Extract the [x, y] coordinate from the center of the cell holding the provided text.  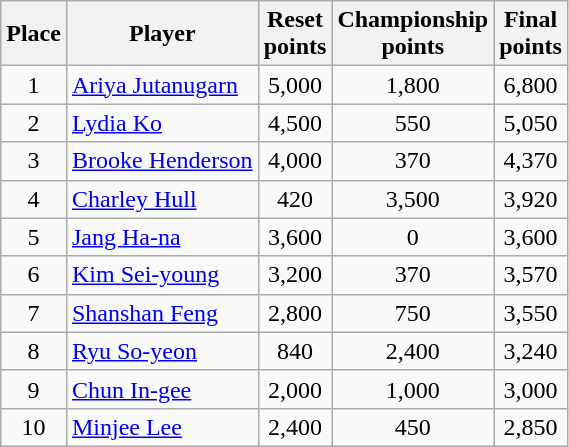
450 [413, 427]
Ariya Jutanugarn [162, 85]
7 [34, 313]
6,800 [531, 85]
3,500 [413, 199]
4,500 [295, 123]
4 [34, 199]
5,000 [295, 85]
2,000 [295, 389]
2,850 [531, 427]
3,200 [295, 275]
Ryu So-yeon [162, 351]
4,000 [295, 161]
Player [162, 34]
5 [34, 237]
3,240 [531, 351]
3,000 [531, 389]
Jang Ha-na [162, 237]
10 [34, 427]
Place [34, 34]
Minjee Lee [162, 427]
5,050 [531, 123]
6 [34, 275]
1 [34, 85]
3,920 [531, 199]
Lydia Ko [162, 123]
Resetpoints [295, 34]
8 [34, 351]
3 [34, 161]
3,570 [531, 275]
9 [34, 389]
Brooke Henderson [162, 161]
840 [295, 351]
Charley Hull [162, 199]
Kim Sei-young [162, 275]
750 [413, 313]
1,800 [413, 85]
2 [34, 123]
1,000 [413, 389]
4,370 [531, 161]
0 [413, 237]
3,550 [531, 313]
Chun In-gee [162, 389]
Championshippoints [413, 34]
Shanshan Feng [162, 313]
Finalpoints [531, 34]
2,800 [295, 313]
550 [413, 123]
420 [295, 199]
